Search for the cell housing the specified text and yield its (X, Y) center coordinate. 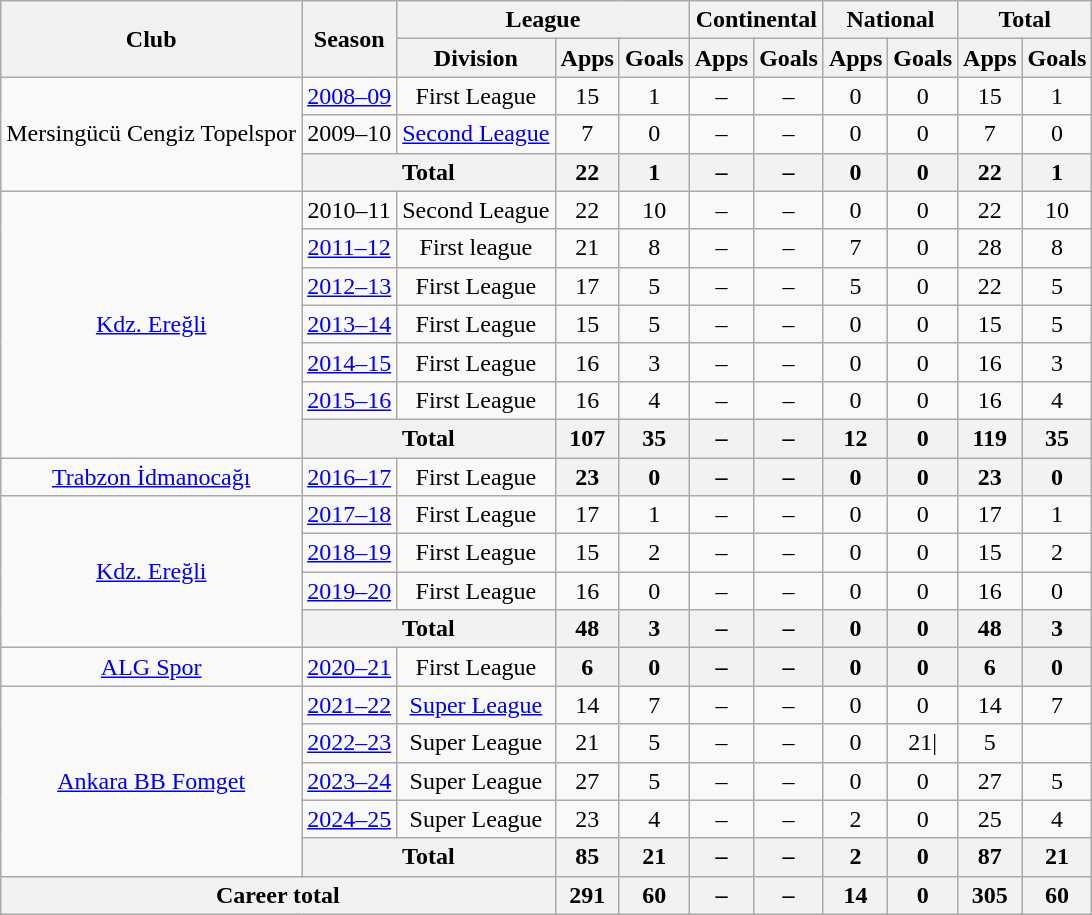
2023–24 (350, 781)
28 (990, 248)
2022–23 (350, 743)
107 (587, 438)
2008–09 (350, 96)
Ankara BB Fomget (152, 781)
Trabzon İdmanocağı (152, 477)
2021–22 (350, 705)
Continental (756, 20)
2016–17 (350, 477)
12 (855, 438)
2013–14 (350, 324)
87 (990, 857)
2024–25 (350, 819)
Club (152, 39)
2009–10 (350, 134)
Mersingücü Cengiz Topelspor (152, 134)
2018–19 (350, 553)
85 (587, 857)
Season (350, 39)
2015–16 (350, 400)
National (890, 20)
2012–13 (350, 286)
2011–12 (350, 248)
Career total (278, 895)
Division (476, 58)
2017–18 (350, 515)
291 (587, 895)
305 (990, 895)
League (544, 20)
ALG Spor (152, 667)
First league (476, 248)
2020–21 (350, 667)
2014–15 (350, 362)
21| (923, 743)
2019–20 (350, 591)
2010–11 (350, 210)
119 (990, 438)
25 (990, 819)
